Pinpoint the cell where the given text exists, returning its (x, y) midpoint coordinate. 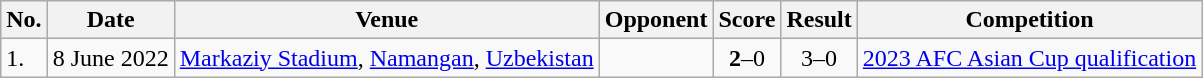
3–0 (819, 58)
Date (110, 20)
2023 AFC Asian Cup qualification (1029, 58)
Venue (386, 20)
8 June 2022 (110, 58)
Markaziy Stadium, Namangan, Uzbekistan (386, 58)
Result (819, 20)
2–0 (747, 58)
Competition (1029, 20)
1. (24, 58)
Score (747, 20)
Opponent (656, 20)
No. (24, 20)
